Detect which cell encompasses the target text, then output its (x, y) center coordinate. 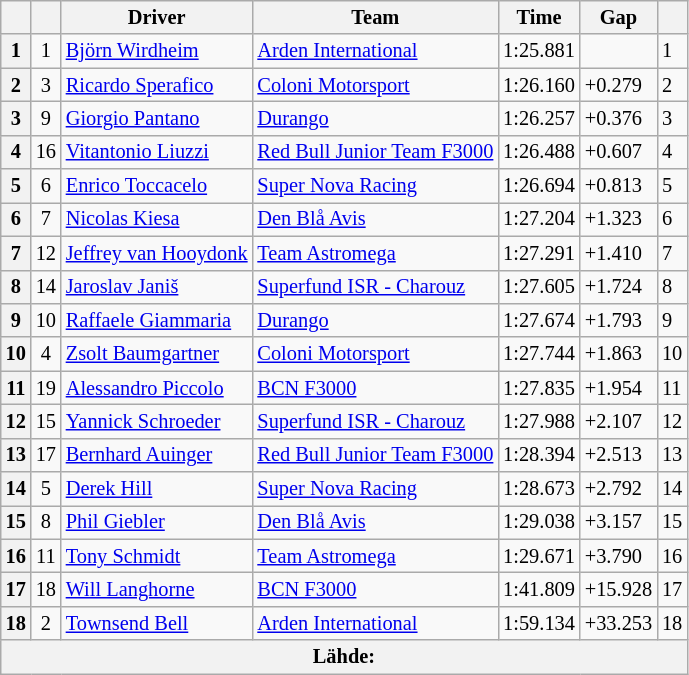
1:26.257 (539, 118)
+1.323 (618, 219)
Phil Giebler (157, 522)
Yannick Schroeder (157, 421)
+0.279 (618, 85)
Lähde: (344, 657)
Derek Hill (157, 489)
+0.607 (618, 152)
1:59.134 (539, 623)
+0.813 (618, 186)
1:27.835 (539, 388)
Team (375, 17)
Jeffrey van Hooydonk (157, 253)
Enrico Toccacelo (157, 186)
1:25.881 (539, 51)
Alessandro Piccolo (157, 388)
+2.107 (618, 421)
1:27.291 (539, 253)
Bernhard Auinger (157, 455)
1:27.204 (539, 219)
1:27.605 (539, 287)
Gap (618, 17)
+15.928 (618, 589)
1:29.038 (539, 522)
1:26.488 (539, 152)
Zsolt Baumgartner (157, 354)
1:27.988 (539, 421)
+3.157 (618, 522)
+1.954 (618, 388)
Raffaele Giammaria (157, 320)
Time (539, 17)
+33.253 (618, 623)
Tony Schmidt (157, 556)
19 (46, 388)
Jaroslav Janiš (157, 287)
Driver (157, 17)
1:28.394 (539, 455)
+2.792 (618, 489)
1:29.671 (539, 556)
1:27.744 (539, 354)
+1.793 (618, 320)
Townsend Bell (157, 623)
Vitantonio Liuzzi (157, 152)
+3.790 (618, 556)
Ricardo Sperafico (157, 85)
+1.410 (618, 253)
Will Langhorne (157, 589)
1:41.809 (539, 589)
1:28.673 (539, 489)
Giorgio Pantano (157, 118)
Björn Wirdheim (157, 51)
+1.863 (618, 354)
Nicolas Kiesa (157, 219)
+0.376 (618, 118)
1:26.694 (539, 186)
+2.513 (618, 455)
1:26.160 (539, 85)
+1.724 (618, 287)
1:27.674 (539, 320)
